From the cell containing the given text, extract its center point as [X, Y] coordinate. 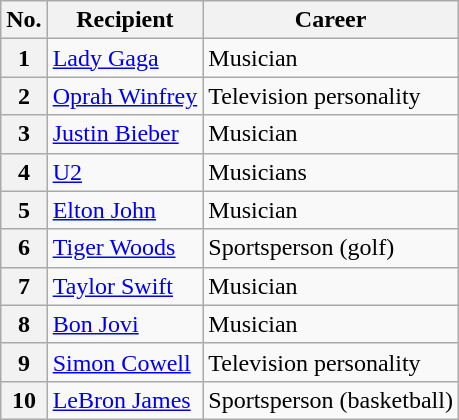
Justin Bieber [125, 134]
Simon Cowell [125, 362]
Sportsperson (golf) [331, 248]
Sportsperson (basketball) [331, 400]
U2 [125, 172]
Bon Jovi [125, 324]
Taylor Swift [125, 286]
Career [331, 20]
Elton John [125, 210]
2 [24, 96]
8 [24, 324]
7 [24, 286]
4 [24, 172]
1 [24, 58]
6 [24, 248]
Musicians [331, 172]
10 [24, 400]
3 [24, 134]
LeBron James [125, 400]
Recipient [125, 20]
Oprah Winfrey [125, 96]
9 [24, 362]
Tiger Woods [125, 248]
5 [24, 210]
No. [24, 20]
Lady Gaga [125, 58]
